Find where the given text appears and provide that cell's center as [x, y] coordinate. 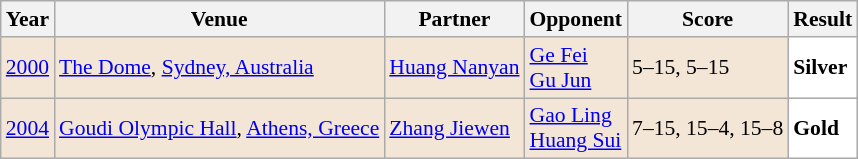
Zhang Jiewen [454, 128]
Huang Nanyan [454, 68]
Result [822, 19]
Partner [454, 19]
2000 [28, 68]
Score [708, 19]
Silver [822, 68]
Opponent [576, 19]
Ge Fei Gu Jun [576, 68]
Year [28, 19]
Goudi Olympic Hall, Athens, Greece [219, 128]
2004 [28, 128]
Gold [822, 128]
7–15, 15–4, 15–8 [708, 128]
Venue [219, 19]
The Dome, Sydney, Australia [219, 68]
Gao Ling Huang Sui [576, 128]
5–15, 5–15 [708, 68]
